Extract the (x, y) coordinate from the center of the cell holding the provided text.  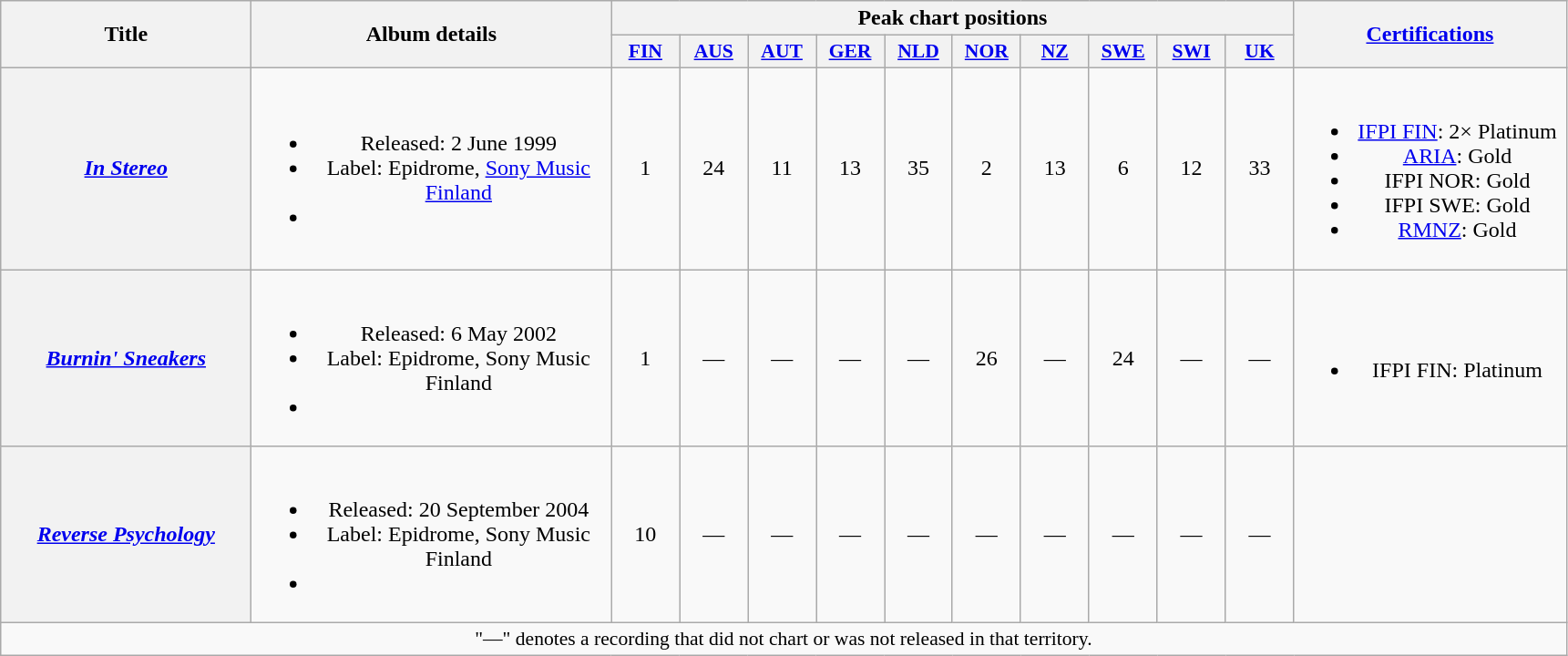
NZ (1055, 52)
NLD (918, 52)
Title (126, 35)
6 (1122, 168)
NOR (986, 52)
Certifications (1430, 35)
IFPI FIN: 2× PlatinumARIA: GoldIFPI NOR: GoldIFPI SWE: GoldRMNZ: Gold (1430, 168)
35 (918, 168)
12 (1192, 168)
Released: 20 September 2004Label: Epidrome, Sony Music Finland (432, 535)
Album details (432, 35)
Released: 6 May 2002Label: Epidrome, Sony Music Finland (432, 358)
2 (986, 168)
11 (782, 168)
Peak chart positions (953, 18)
Released: 2 June 1999Label: Epidrome, Sony Music Finland (432, 168)
10 (645, 535)
GER (851, 52)
In Stereo (126, 168)
26 (986, 358)
33 (1259, 168)
Burnin' Sneakers (126, 358)
FIN (645, 52)
"—" denotes a recording that did not chart or was not released in that territory. (784, 640)
UK (1259, 52)
SWE (1122, 52)
AUT (782, 52)
IFPI FIN: Platinum (1430, 358)
Reverse Psychology (126, 535)
SWI (1192, 52)
AUS (714, 52)
